Determine the [x, y] coordinate at the center of the cell enclosing the given text.  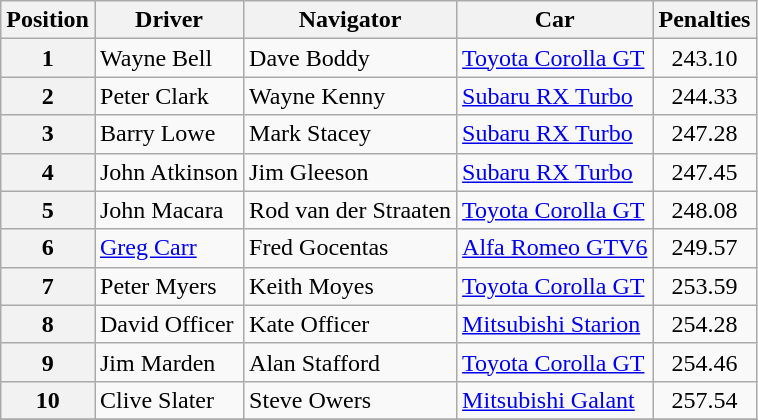
243.10 [704, 58]
Jim Gleeson [350, 172]
Dave Boddy [350, 58]
9 [48, 362]
Car [555, 20]
John Macara [168, 210]
257.54 [704, 400]
Position [48, 20]
Steve Owers [350, 400]
Mitsubishi Galant [555, 400]
Alfa Romeo GTV6 [555, 248]
Penalties [704, 20]
Wayne Kenny [350, 96]
Alan Stafford [350, 362]
Mark Stacey [350, 134]
Peter Myers [168, 286]
5 [48, 210]
248.08 [704, 210]
6 [48, 248]
Driver [168, 20]
Peter Clark [168, 96]
Mitsubishi Starion [555, 324]
10 [48, 400]
254.28 [704, 324]
244.33 [704, 96]
Navigator [350, 20]
253.59 [704, 286]
247.28 [704, 134]
Jim Marden [168, 362]
Clive Slater [168, 400]
254.46 [704, 362]
Rod van der Straaten [350, 210]
Fred Gocentas [350, 248]
7 [48, 286]
249.57 [704, 248]
2 [48, 96]
David Officer [168, 324]
4 [48, 172]
8 [48, 324]
Greg Carr [168, 248]
3 [48, 134]
Barry Lowe [168, 134]
Wayne Bell [168, 58]
Keith Moyes [350, 286]
247.45 [704, 172]
John Atkinson [168, 172]
Kate Officer [350, 324]
1 [48, 58]
